Search for the cell housing the specified text and yield its [X, Y] center coordinate. 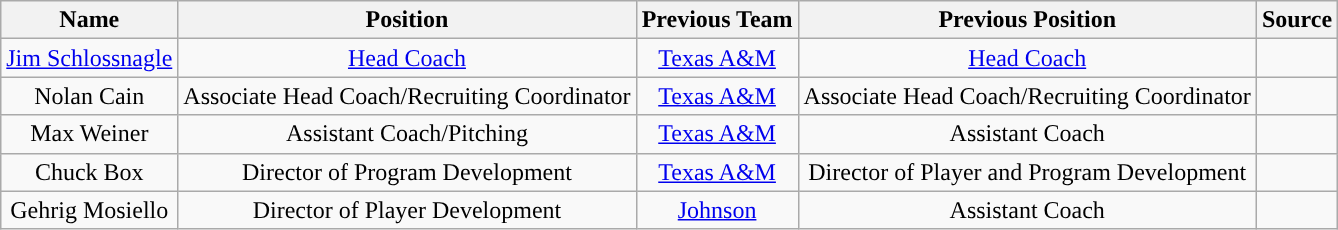
Name [90, 20]
Max Weiner [90, 134]
Director of Player and Program Development [1027, 172]
Jim Schlossnagle [90, 58]
Source [1296, 20]
Previous Team [717, 20]
Previous Position [1027, 20]
Assistant Coach/Pitching [407, 134]
Director of Player Development [407, 210]
Gehrig Mosiello [90, 210]
Johnson [717, 210]
Chuck Box [90, 172]
Director of Program Development [407, 172]
Nolan Cain [90, 96]
Position [407, 20]
